Search for the cell housing the specified text and yield its (x, y) center coordinate. 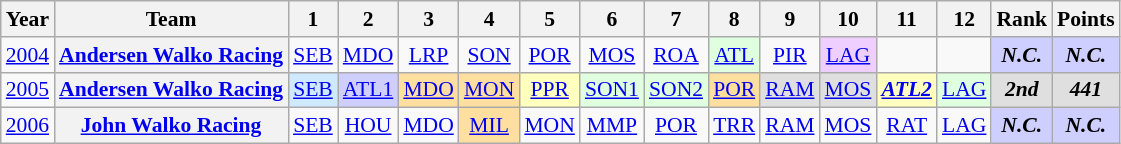
2006 (28, 126)
Year (28, 19)
John Walko Racing (171, 126)
PPR (550, 90)
SON (490, 55)
RAT (906, 126)
11 (906, 19)
SON2 (676, 90)
2nd (1022, 90)
12 (964, 19)
Rank (1022, 19)
9 (790, 19)
PIR (790, 55)
4 (490, 19)
ATL2 (906, 90)
441 (1086, 90)
8 (734, 19)
10 (848, 19)
HOU (368, 126)
Points (1086, 19)
1 (313, 19)
2004 (28, 55)
2005 (28, 90)
7 (676, 19)
LRP (428, 55)
3 (428, 19)
TRR (734, 126)
ATL (734, 55)
Team (171, 19)
2 (368, 19)
ROA (676, 55)
ATL1 (368, 90)
SON1 (612, 90)
MMP (612, 126)
5 (550, 19)
MIL (490, 126)
6 (612, 19)
